Detect which cell encompasses the target text, then output its [x, y] center coordinate. 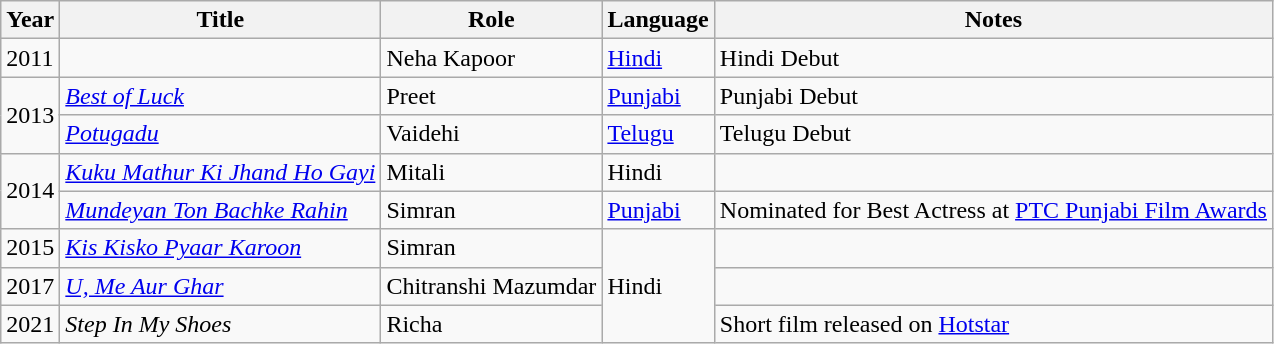
Kis Kisko Pyaar Karoon [220, 248]
Richa [492, 324]
Punjabi Debut [993, 96]
U, Me Aur Ghar [220, 286]
2013 [30, 115]
Language [658, 20]
2021 [30, 324]
2014 [30, 191]
Nominated for Best Actress at PTC Punjabi Film Awards [993, 210]
Best of Luck [220, 96]
Vaidehi [492, 134]
2017 [30, 286]
Kuku Mathur Ki Jhand Ho Gayi [220, 172]
2015 [30, 248]
Preet [492, 96]
Hindi Debut [993, 58]
Potugadu [220, 134]
Year [30, 20]
Telugu Debut [993, 134]
Short film released on Hotstar [993, 324]
Notes [993, 20]
Neha Kapoor [492, 58]
2011 [30, 58]
Step In My Shoes [220, 324]
Chitranshi Mazumdar [492, 286]
Mitali [492, 172]
Mundeyan Ton Bachke Rahin [220, 210]
Role [492, 20]
Title [220, 20]
Telugu [658, 134]
